Capture the cell that displays the provided text and extract its (X, Y) central coordinate. 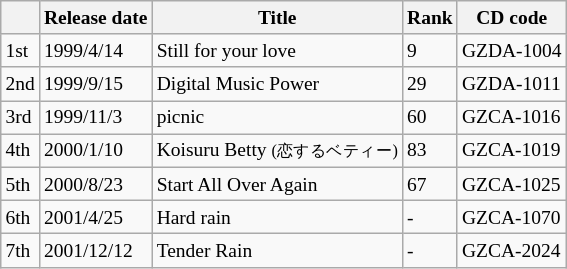
Rank (430, 18)
83 (430, 150)
67 (430, 184)
Koisuru Betty (恋するベティー) (277, 150)
GZCA-1016 (512, 118)
2000/1/10 (96, 150)
9 (430, 50)
GZDA-1004 (512, 50)
1st (20, 50)
6th (20, 216)
5th (20, 184)
Hard rain (277, 216)
1999/11/3 (96, 118)
7th (20, 250)
29 (430, 84)
60 (430, 118)
Title (277, 18)
GZCA-1070 (512, 216)
2nd (20, 84)
1999/4/14 (96, 50)
2001/4/25 (96, 216)
Still for your love (277, 50)
GZCA-1025 (512, 184)
1999/9/15 (96, 84)
GZDA-1011 (512, 84)
2001/12/12 (96, 250)
GZCA-1019 (512, 150)
2000/8/23 (96, 184)
GZCA-2024 (512, 250)
4th (20, 150)
Start All Over Again (277, 184)
Tender Rain (277, 250)
Digital Music Power (277, 84)
3rd (20, 118)
Release date (96, 18)
CD code (512, 18)
picnic (277, 118)
